Return the (x, y) coordinate for the center point of the cell that contains the specified text.  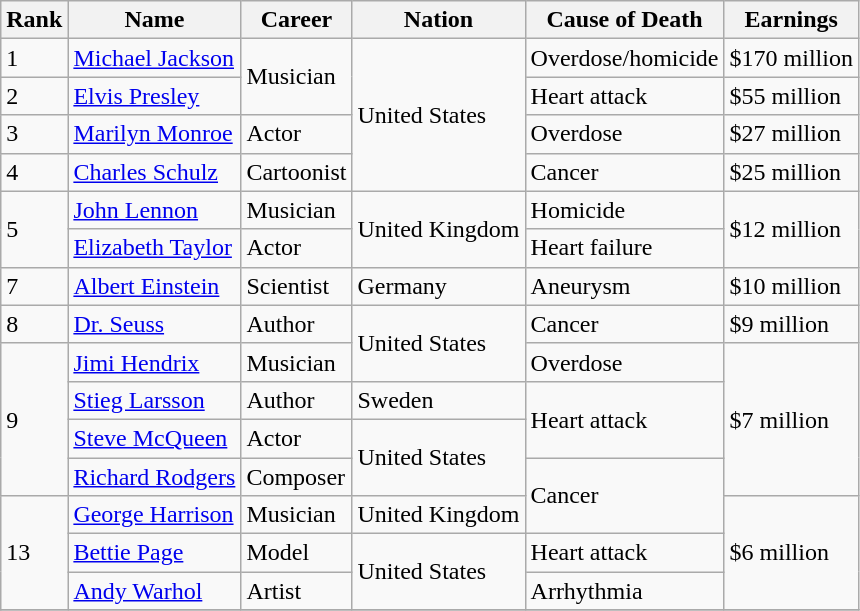
9 (34, 419)
8 (34, 324)
Bettie Page (154, 553)
Name (154, 20)
Cartoonist (296, 172)
$25 million (791, 172)
Marilyn Monroe (154, 134)
Earnings (791, 20)
Jimi Hendrix (154, 362)
Overdose/homicide (624, 58)
Scientist (296, 286)
$10 million (791, 286)
1 (34, 58)
Career (296, 20)
Composer (296, 477)
Andy Warhol (154, 591)
13 (34, 553)
Homicide (624, 210)
Richard Rodgers (154, 477)
$170 million (791, 58)
Aneurysm (624, 286)
Nation (438, 20)
Germany (438, 286)
$55 million (791, 96)
$6 million (791, 553)
7 (34, 286)
$27 million (791, 134)
Heart failure (624, 248)
5 (34, 229)
Rank (34, 20)
$9 million (791, 324)
Elizabeth Taylor (154, 248)
Sweden (438, 400)
Cause of Death (624, 20)
Model (296, 553)
John Lennon (154, 210)
Elvis Presley (154, 96)
3 (34, 134)
Stieg Larsson (154, 400)
$12 million (791, 229)
Charles Schulz (154, 172)
Michael Jackson (154, 58)
Steve McQueen (154, 438)
George Harrison (154, 515)
2 (34, 96)
Arrhythmia (624, 591)
$7 million (791, 419)
Dr. Seuss (154, 324)
Artist (296, 591)
Albert Einstein (154, 286)
4 (34, 172)
